Search for the cell housing the specified text and yield its (X, Y) center coordinate. 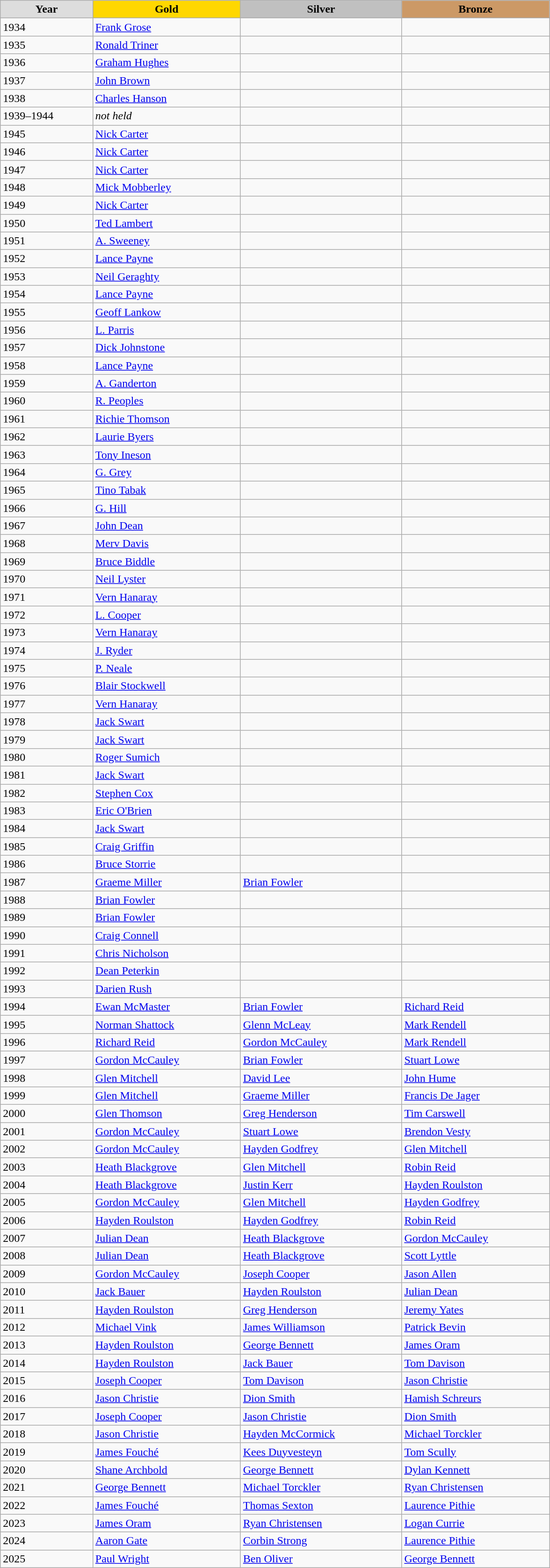
Bronze (476, 9)
Aaron Gate (166, 1541)
Glenn McLeay (321, 1024)
1992 (47, 971)
Merv Davis (166, 544)
1946 (47, 152)
1958 (47, 365)
2001 (47, 1131)
1982 (47, 793)
Scott Lyttle (476, 1256)
Neil Lyster (166, 579)
not held (166, 116)
1989 (47, 918)
Bruce Storrie (166, 864)
2002 (47, 1149)
2010 (47, 1291)
1950 (47, 223)
2021 (47, 1488)
2013 (47, 1345)
Hamish Schreurs (476, 1399)
2020 (47, 1470)
Tino Tabak (166, 490)
1967 (47, 526)
1951 (47, 241)
1984 (47, 829)
Justin Kerr (321, 1185)
G. Grey (166, 472)
2009 (47, 1274)
Neil Geraghty (166, 277)
1986 (47, 864)
Paul Wright (166, 1559)
1988 (47, 900)
Chris Nicholson (166, 953)
1996 (47, 1042)
1985 (47, 846)
1998 (47, 1078)
Year (47, 9)
Dick Johnstone (166, 348)
1937 (47, 80)
2018 (47, 1434)
Dean Peterkin (166, 971)
Tony Ineson (166, 454)
2005 (47, 1203)
Thomas Sexton (321, 1505)
G. Hill (166, 508)
2000 (47, 1114)
Eric O'Brien (166, 811)
1993 (47, 989)
2025 (47, 1559)
2011 (47, 1309)
1987 (47, 882)
2022 (47, 1505)
2003 (47, 1167)
1972 (47, 615)
Mick Mobberley (166, 187)
1965 (47, 490)
Craig Griffin (166, 846)
Glen Thomson (166, 1114)
2015 (47, 1381)
2019 (47, 1452)
A. Ganderton (166, 383)
L. Parris (166, 330)
Brendon Vesty (476, 1131)
1939–1944 (47, 116)
Graham Hughes (166, 63)
1999 (47, 1096)
Corbin Strong (321, 1541)
Richie Thomson (166, 419)
1948 (47, 187)
2004 (47, 1185)
Gold (166, 9)
1974 (47, 650)
1966 (47, 508)
2012 (47, 1327)
1980 (47, 757)
Stephen Cox (166, 793)
1968 (47, 544)
Ted Lambert (166, 223)
Shane Archbold (166, 1470)
1981 (47, 775)
1947 (47, 169)
1934 (47, 27)
David Lee (321, 1078)
Ronald Triner (166, 45)
1973 (47, 633)
P. Neale (166, 668)
1977 (47, 704)
Francis De Jager (476, 1096)
1969 (47, 562)
Craig Connell (166, 935)
1957 (47, 348)
1935 (47, 45)
1954 (47, 294)
1956 (47, 330)
1963 (47, 454)
Tim Carswell (476, 1114)
Charles Hanson (166, 98)
2023 (47, 1523)
Ewan McMaster (166, 1006)
1983 (47, 811)
Silver (321, 9)
1990 (47, 935)
1971 (47, 597)
R. Peoples (166, 401)
1955 (47, 312)
1994 (47, 1006)
Roger Sumich (166, 757)
1945 (47, 134)
1976 (47, 686)
2024 (47, 1541)
Frank Grose (166, 27)
J. Ryder (166, 650)
2016 (47, 1399)
2007 (47, 1238)
Norman Shattock (166, 1024)
1995 (47, 1024)
1978 (47, 722)
1959 (47, 383)
Geoff Lankow (166, 312)
1964 (47, 472)
Dylan Kennett (476, 1470)
Michael Vink (166, 1327)
1953 (47, 277)
L. Cooper (166, 615)
Ben Oliver (321, 1559)
1970 (47, 579)
Jeremy Yates (476, 1309)
Logan Currie (476, 1523)
2014 (47, 1363)
Darien Rush (166, 989)
John Brown (166, 80)
1960 (47, 401)
1952 (47, 259)
Bruce Biddle (166, 562)
John Hume (476, 1078)
2006 (47, 1220)
James Williamson (321, 1327)
2008 (47, 1256)
1991 (47, 953)
Jason Allen (476, 1274)
John Dean (166, 526)
1997 (47, 1060)
Blair Stockwell (166, 686)
1936 (47, 63)
Laurie Byers (166, 437)
Hayden McCormick (321, 1434)
1979 (47, 739)
Kees Duyvesteyn (321, 1452)
Patrick Bevin (476, 1327)
1962 (47, 437)
Tom Scully (476, 1452)
1938 (47, 98)
1961 (47, 419)
A. Sweeney (166, 241)
1975 (47, 668)
1949 (47, 205)
2017 (47, 1416)
